Identify which cell holds the provided text, then report its [X, Y] central coordinate. 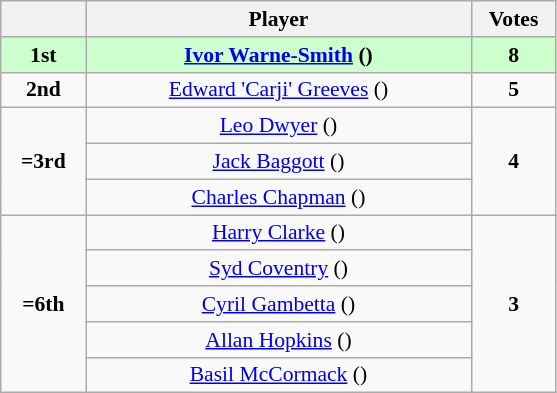
8 [514, 55]
Votes [514, 19]
=3rd [44, 162]
Basil McCormack () [278, 375]
Cyril Gambetta () [278, 304]
2nd [44, 90]
Edward 'Carji' Greeves () [278, 90]
Ivor Warne-Smith () [278, 55]
4 [514, 162]
1st [44, 55]
5 [514, 90]
Jack Baggott () [278, 162]
=6th [44, 304]
Syd Coventry () [278, 269]
3 [514, 304]
Player [278, 19]
Charles Chapman () [278, 197]
Leo Dwyer () [278, 126]
Harry Clarke () [278, 233]
Allan Hopkins () [278, 340]
